Return (x, y) of the center of cell containing provided text 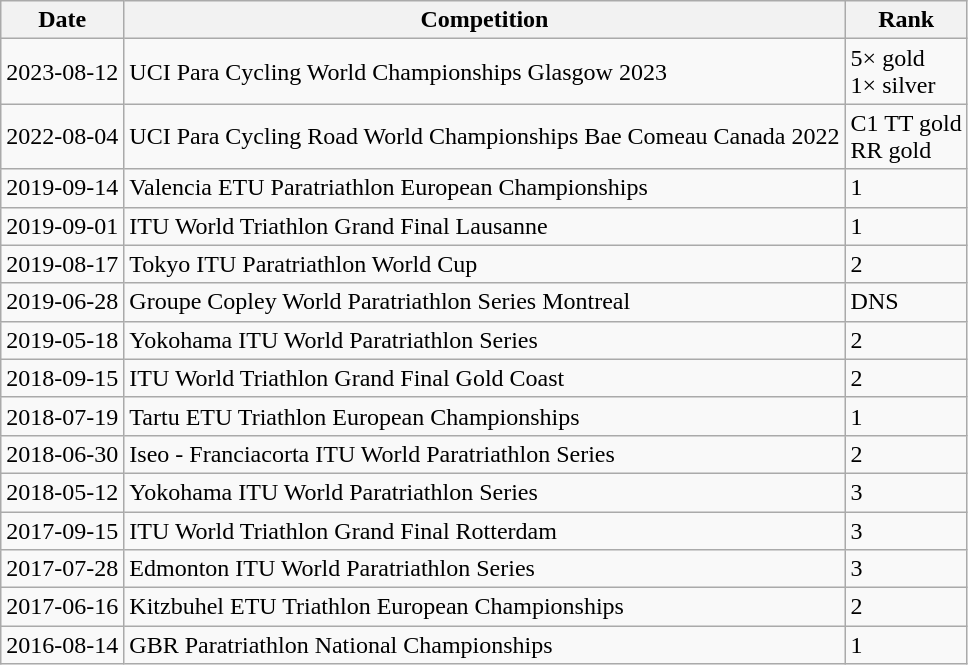
2019-08-17 (62, 264)
C1 TT goldRR gold (906, 136)
2017-09-15 (62, 531)
2019-06-28 (62, 302)
2023-08-12 (62, 72)
Iseo - Franciacorta ITU World Paratriathlon Series (484, 454)
2017-07-28 (62, 569)
ITU World Triathlon Grand Final Rotterdam (484, 531)
UCI Para Cycling Road World Championships Bae Comeau Canada 2022 (484, 136)
2019-05-18 (62, 340)
DNS (906, 302)
2016-08-14 (62, 645)
2022-08-04 (62, 136)
5× gold1× silver (906, 72)
Tartu ETU Triathlon European Championships (484, 416)
ITU World Triathlon Grand Final Lausanne (484, 226)
2018-09-15 (62, 378)
Competition (484, 20)
UCI Para Cycling World Championships Glasgow 2023 (484, 72)
Date (62, 20)
GBR Paratriathlon National Championships (484, 645)
2018-07-19 (62, 416)
2018-05-12 (62, 492)
2018-06-30 (62, 454)
Edmonton ITU World Paratriathlon Series (484, 569)
2019-09-14 (62, 188)
Valencia ETU Paratriathlon European Championships (484, 188)
Rank (906, 20)
Tokyo ITU Paratriathlon World Cup (484, 264)
Groupe Copley World Paratriathlon Series Montreal (484, 302)
2019-09-01 (62, 226)
Kitzbuhel ETU Triathlon European Championships (484, 607)
ITU World Triathlon Grand Final Gold Coast (484, 378)
2017-06-16 (62, 607)
